Return the (X, Y) coordinate for the center point of the cell that contains the specified text.  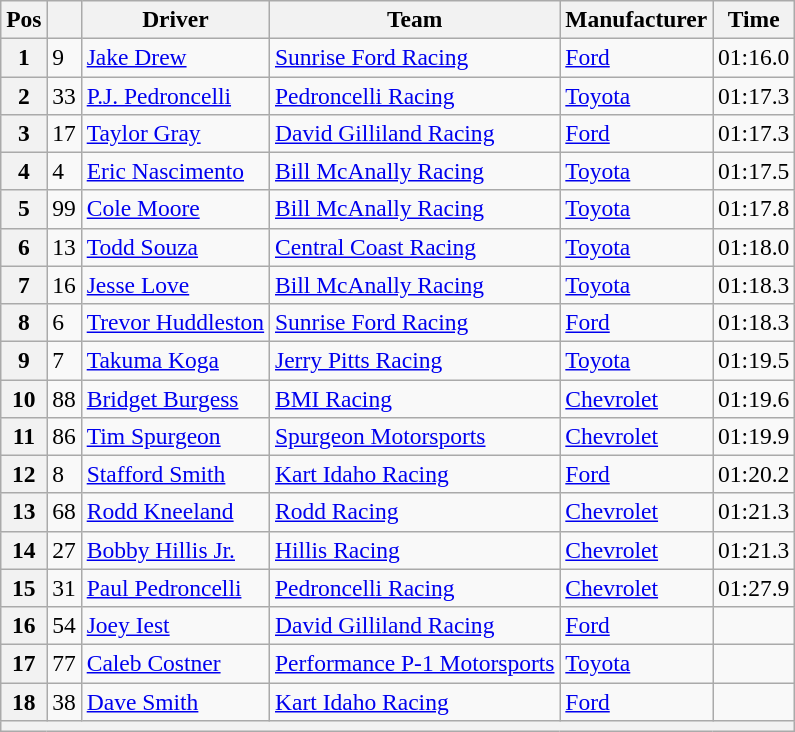
Paul Pedroncelli (175, 588)
18 (24, 701)
Cole Moore (175, 209)
15 (24, 588)
Time (754, 19)
Stafford Smith (175, 474)
01:17.5 (754, 171)
01:17.8 (754, 209)
77 (64, 663)
Pos (24, 19)
01:16.0 (754, 57)
Rodd Kneeland (175, 512)
38 (64, 701)
01:19.6 (754, 398)
Jake Drew (175, 57)
Central Coast Racing (415, 247)
01:19.5 (754, 360)
14 (24, 550)
Tim Spurgeon (175, 436)
11 (24, 436)
01:19.9 (754, 436)
Manufacturer (636, 19)
88 (64, 398)
Performance P-1 Motorsports (415, 663)
3 (24, 133)
Taylor Gray (175, 133)
Takuma Koga (175, 360)
Hillis Racing (415, 550)
Trevor Huddleston (175, 322)
Jerry Pitts Racing (415, 360)
Jesse Love (175, 285)
54 (64, 625)
1 (24, 57)
31 (64, 588)
86 (64, 436)
Bridget Burgess (175, 398)
Dave Smith (175, 701)
12 (24, 474)
5 (24, 209)
Bobby Hillis Jr. (175, 550)
33 (64, 95)
27 (64, 550)
01:18.0 (754, 247)
Joey Iest (175, 625)
10 (24, 398)
01:20.2 (754, 474)
Caleb Costner (175, 663)
68 (64, 512)
2 (24, 95)
Todd Souza (175, 247)
P.J. Pedroncelli (175, 95)
Driver (175, 19)
01:27.9 (754, 588)
99 (64, 209)
Team (415, 19)
Spurgeon Motorsports (415, 436)
Eric Nascimento (175, 171)
Rodd Racing (415, 512)
BMI Racing (415, 398)
